Identify which cell holds the provided text, then report its (x, y) central coordinate. 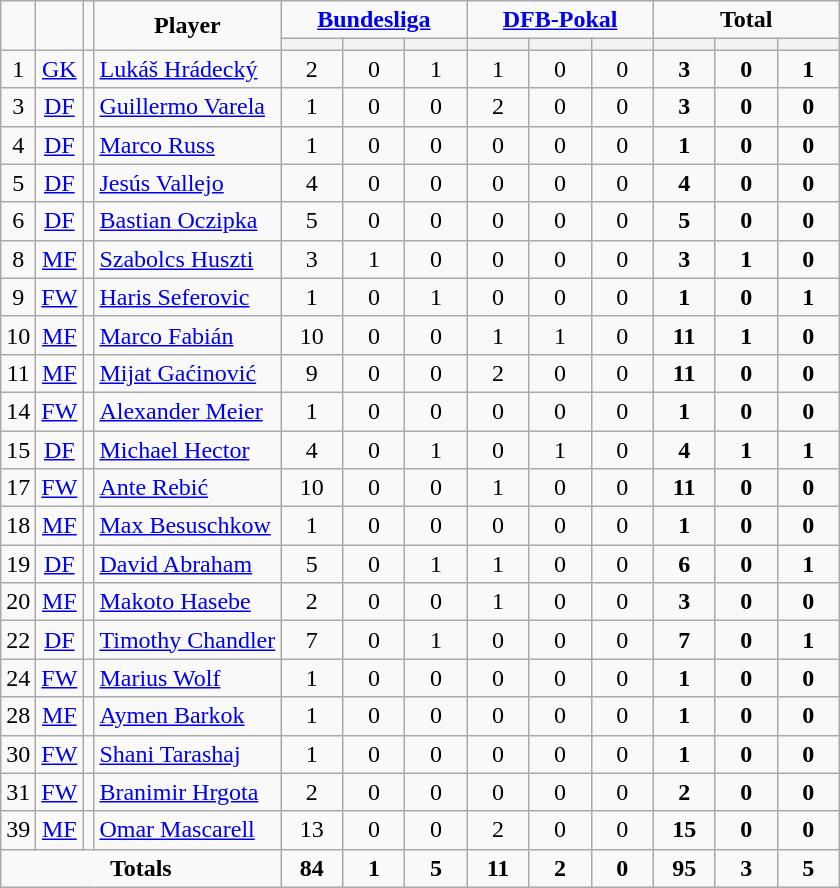
24 (18, 678)
18 (18, 526)
David Abraham (188, 564)
Alexander Meier (188, 411)
95 (684, 868)
Marius Wolf (188, 678)
Timothy Chandler (188, 640)
Max Besuschkow (188, 526)
Lukáš Hrádecký (188, 69)
84 (312, 868)
Branimir Hrgota (188, 792)
GK (60, 69)
Aymen Barkok (188, 716)
Makoto Hasebe (188, 602)
13 (312, 830)
20 (18, 602)
DFB-Pokal (560, 20)
Marco Russ (188, 145)
Michael Hector (188, 449)
22 (18, 640)
28 (18, 716)
Player (188, 26)
17 (18, 488)
Mijat Gaćinović (188, 373)
Marco Fabián (188, 335)
8 (18, 259)
Jesús Vallejo (188, 183)
Omar Mascarell (188, 830)
30 (18, 754)
19 (18, 564)
Guillermo Varela (188, 107)
Bundesliga (374, 20)
Haris Seferovic (188, 297)
Szabolcs Huszti (188, 259)
Totals (141, 868)
Ante Rebić (188, 488)
31 (18, 792)
Shani Tarashaj (188, 754)
Total (746, 20)
39 (18, 830)
14 (18, 411)
Bastian Oczipka (188, 221)
